Return (x, y) of the center of cell containing provided text 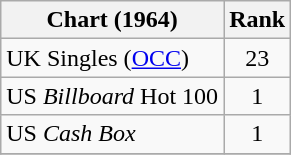
US Billboard Hot 100 (112, 96)
Chart (1964) (112, 20)
Rank (258, 20)
US Cash Box (112, 134)
23 (258, 58)
UK Singles (OCC) (112, 58)
